Scan for the cell matching the given text and deliver its (x, y) coordinate at center. 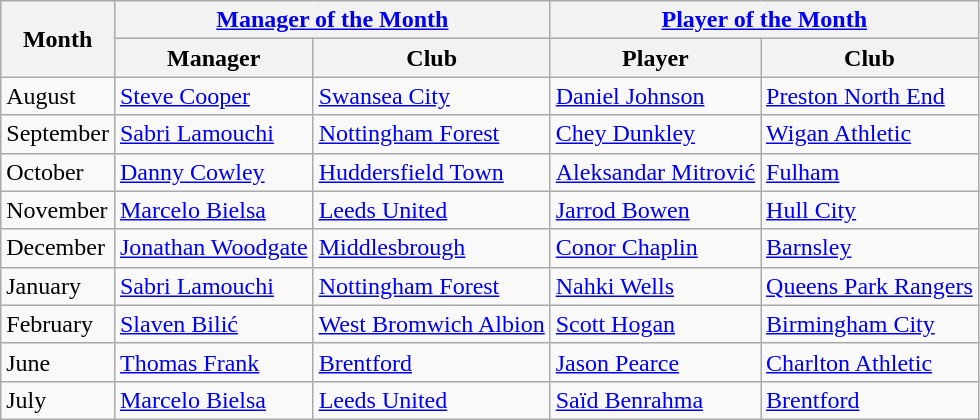
West Bromwich Albion (432, 324)
Jarrod Bowen (655, 210)
Saïd Benrahma (655, 400)
Fulham (870, 172)
Jonathan Woodgate (214, 248)
Player (655, 58)
Charlton Athletic (870, 362)
Nahki Wells (655, 286)
Chey Dunkley (655, 134)
Month (58, 39)
Player of the Month (764, 20)
Conor Chaplin (655, 248)
January (58, 286)
Queens Park Rangers (870, 286)
Birmingham City (870, 324)
November (58, 210)
Steve Cooper (214, 96)
Barnsley (870, 248)
Huddersfield Town (432, 172)
Slaven Bilić (214, 324)
Aleksandar Mitrović (655, 172)
Wigan Athletic (870, 134)
Jason Pearce (655, 362)
December (58, 248)
July (58, 400)
Middlesbrough (432, 248)
Thomas Frank (214, 362)
August (58, 96)
Daniel Johnson (655, 96)
Manager of the Month (332, 20)
Scott Hogan (655, 324)
June (58, 362)
Hull City (870, 210)
February (58, 324)
Preston North End (870, 96)
Danny Cowley (214, 172)
Swansea City (432, 96)
September (58, 134)
October (58, 172)
Manager (214, 58)
